Provide the (x, y) coordinate of the cell's center where the given text is located.  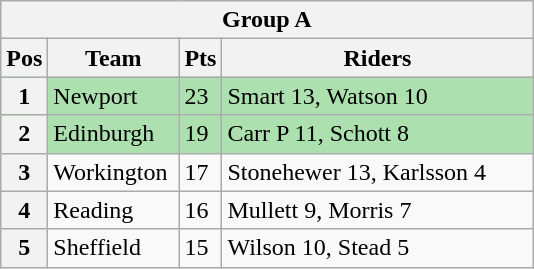
1 (24, 96)
15 (200, 248)
5 (24, 248)
16 (200, 210)
Pts (200, 58)
Stonehewer 13, Karlsson 4 (378, 172)
Reading (114, 210)
Carr P 11, Schott 8 (378, 134)
Riders (378, 58)
4 (24, 210)
Sheffield (114, 248)
Pos (24, 58)
Wilson 10, Stead 5 (378, 248)
Team (114, 58)
2 (24, 134)
Mullett 9, Morris 7 (378, 210)
17 (200, 172)
Edinburgh (114, 134)
Newport (114, 96)
Group A (267, 20)
Smart 13, Watson 10 (378, 96)
23 (200, 96)
19 (200, 134)
Workington (114, 172)
3 (24, 172)
